Return [x, y] of the center of cell containing provided text 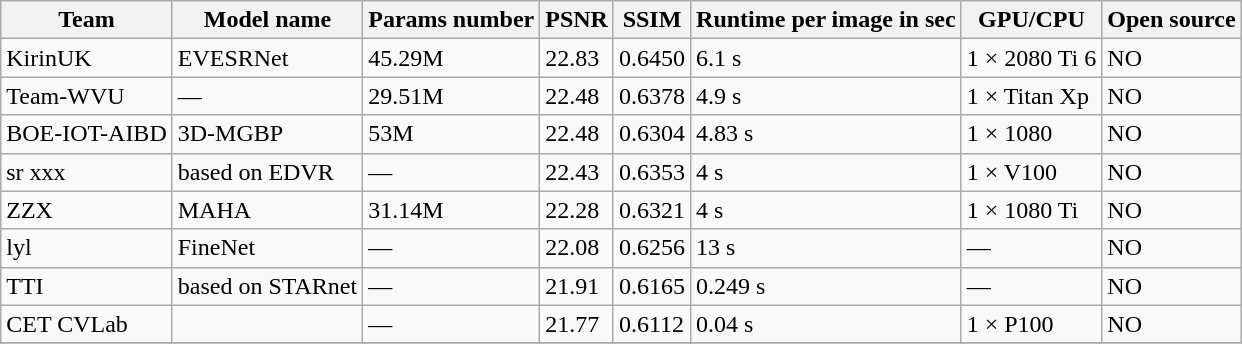
lyl [86, 248]
29.51M [452, 96]
31.14M [452, 210]
Team-WVU [86, 96]
3D-MGBP [267, 134]
0.04 s [826, 324]
0.6378 [652, 96]
Runtime per image in sec [826, 20]
4.83 s [826, 134]
1 × 1080 Ti [1032, 210]
1 × 1080 [1032, 134]
21.91 [577, 286]
BOE-IOT-AIBD [86, 134]
PSNR [577, 20]
1 × P100 [1032, 324]
0.6165 [652, 286]
22.43 [577, 172]
sr xxx [86, 172]
Params number [452, 20]
SSIM [652, 20]
0.6256 [652, 248]
13 s [826, 248]
Model name [267, 20]
KirinUK [86, 58]
21.77 [577, 324]
based on EDVR [267, 172]
0.6353 [652, 172]
EVESRNet [267, 58]
TTI [86, 286]
1 × V100 [1032, 172]
based on STARnet [267, 286]
Team [86, 20]
4.9 s [826, 96]
22.08 [577, 248]
CET CVLab [86, 324]
0.249 s [826, 286]
0.6304 [652, 134]
0.6321 [652, 210]
MAHA [267, 210]
0.6112 [652, 324]
GPU/CPU [1032, 20]
1 × 2080 Ti 6 [1032, 58]
FineNet [267, 248]
Open source [1172, 20]
ZZX [86, 210]
22.28 [577, 210]
22.83 [577, 58]
1 × Titan Xp [1032, 96]
53M [452, 134]
45.29M [452, 58]
0.6450 [652, 58]
6.1 s [826, 58]
